Identify which cell holds the provided text, then report its [X, Y] central coordinate. 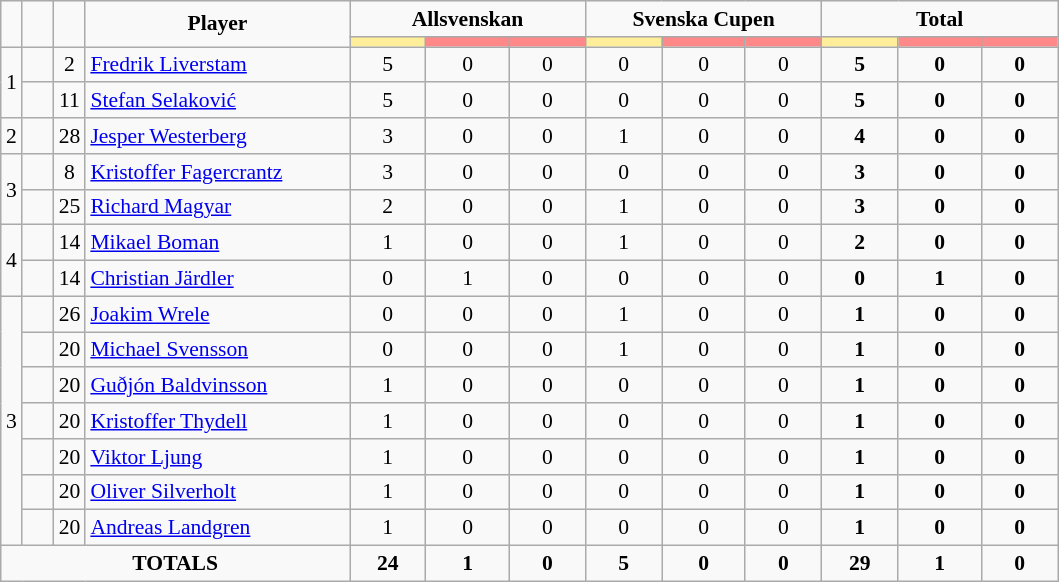
Guðjón Baldvinsson [217, 386]
Joakim Wrele [217, 314]
Viktor Ljung [217, 457]
Kristoffer Thydell [217, 421]
Player [217, 24]
Svenska Cupen [704, 19]
8 [70, 172]
24 [388, 564]
26 [70, 314]
11 [70, 101]
Stefan Selaković [217, 101]
28 [70, 136]
Jesper Westerberg [217, 136]
25 [70, 207]
Allsvenskan [468, 19]
Andreas Landgren [217, 528]
Total [940, 19]
Kristoffer Fagercrantz [217, 172]
Michael Svensson [217, 350]
Richard Magyar [217, 207]
Mikael Boman [217, 243]
Christian Järdler [217, 279]
29 [860, 564]
TOTALS [176, 564]
Fredrik Liverstam [217, 65]
Oliver Silverholt [217, 492]
